Determine the (X, Y) coordinate at the center of the cell enclosing the given text.  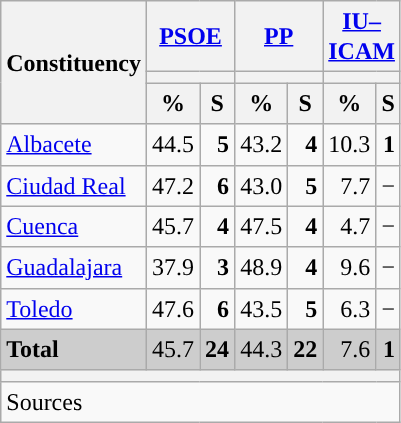
44.5 (172, 144)
43.5 (262, 308)
Toledo (74, 308)
47.2 (172, 186)
10.3 (350, 144)
3 (218, 268)
Cuenca (74, 226)
6.3 (350, 308)
Constituency (74, 62)
24 (218, 350)
47.5 (262, 226)
PP (279, 36)
43.0 (262, 186)
22 (306, 350)
43.2 (262, 144)
7.7 (350, 186)
IU–ICAM (362, 36)
44.3 (262, 350)
37.9 (172, 268)
7.6 (350, 350)
Sources (201, 402)
Guadalajara (74, 268)
Ciudad Real (74, 186)
48.9 (262, 268)
4.7 (350, 226)
PSOE (190, 36)
Total (74, 350)
9.6 (350, 268)
Albacete (74, 144)
47.6 (172, 308)
